Search for the cell housing the specified text and yield its (X, Y) center coordinate. 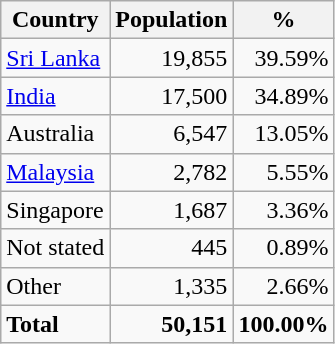
17,500 (172, 96)
Country (56, 20)
19,855 (172, 58)
Malaysia (56, 172)
% (284, 20)
5.55% (284, 172)
50,151 (172, 324)
2.66% (284, 286)
Sri Lanka (56, 58)
0.89% (284, 248)
6,547 (172, 134)
Australia (56, 134)
3.36% (284, 210)
Singapore (56, 210)
1,687 (172, 210)
Total (56, 324)
445 (172, 248)
India (56, 96)
2,782 (172, 172)
Population (172, 20)
1,335 (172, 286)
39.59% (284, 58)
13.05% (284, 134)
34.89% (284, 96)
100.00% (284, 324)
Not stated (56, 248)
Other (56, 286)
